Detect which cell encompasses the target text, then output its (x, y) center coordinate. 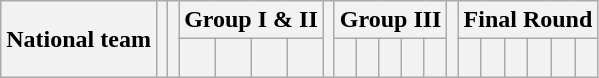
Final Round (528, 20)
Group III (390, 20)
Group I & II (252, 20)
National team (79, 39)
